Detect which cell encompasses the target text, then output its [X, Y] center coordinate. 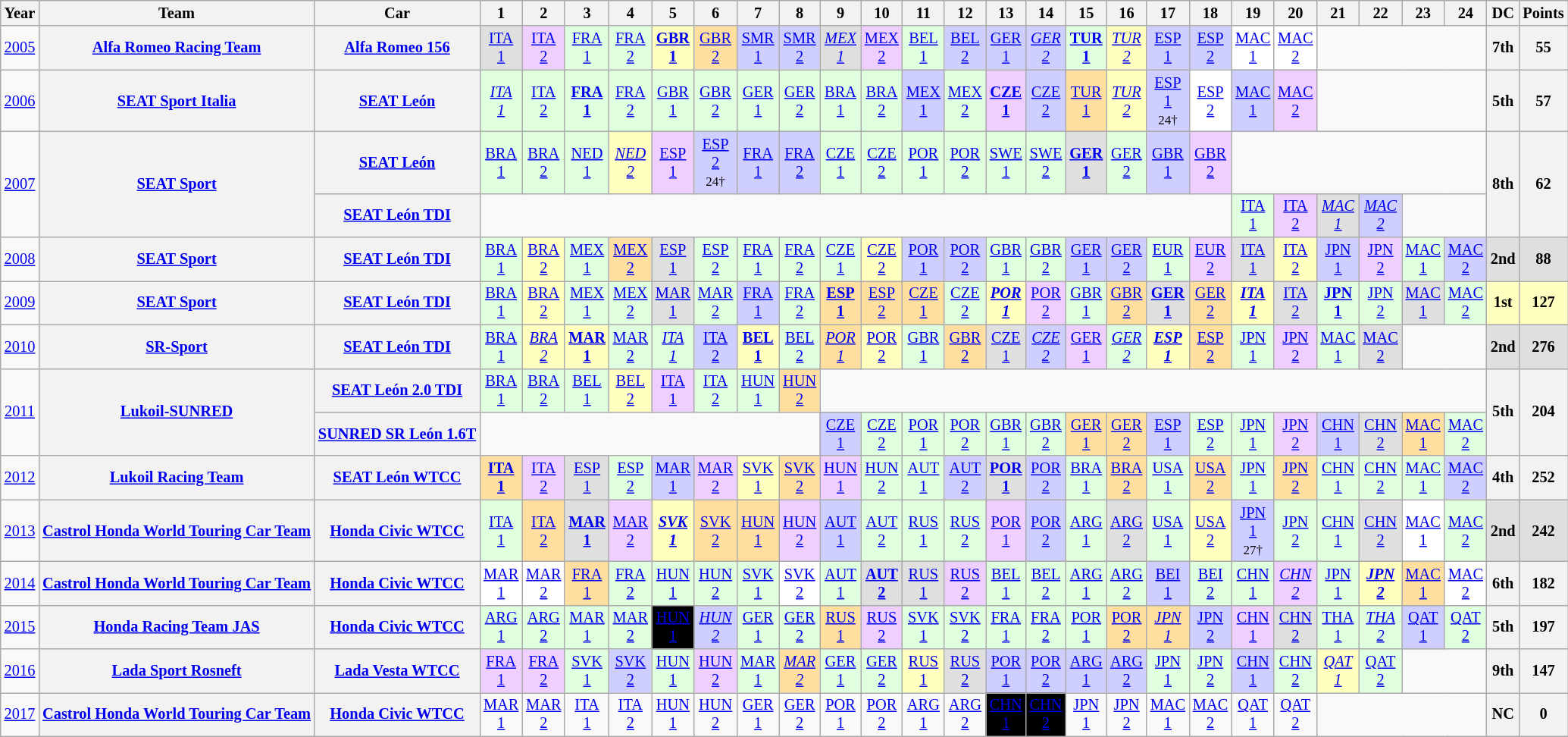
7 [758, 13]
2009 [20, 303]
THA2 [1381, 627]
ESP124† [1168, 101]
5 [673, 13]
18 [1210, 13]
2007 [20, 183]
ESP224† [715, 162]
19 [1253, 13]
7th [1504, 48]
2014 [20, 583]
182 [1543, 583]
DC [1504, 13]
Honda Racing Team JAS [177, 627]
20 [1295, 13]
242 [1543, 531]
Car [397, 13]
SEAT León WTCC [397, 478]
8th [1504, 183]
NED1 [587, 162]
Lukoil-SUNRED [177, 412]
8 [800, 13]
Points [1543, 13]
2015 [20, 627]
4th [1504, 478]
2006 [20, 101]
2010 [20, 347]
2016 [20, 671]
NC [1504, 714]
14 [1046, 13]
0 [1543, 714]
4 [631, 13]
62 [1543, 183]
9 [840, 13]
BEI2 [1210, 583]
11 [923, 13]
24 [1466, 13]
6th [1504, 583]
Alfa Romeo 156 [397, 48]
2012 [20, 478]
2 [543, 13]
Lada Sport Rosneft [177, 671]
2011 [20, 412]
SEAT León 2.0 TDI [397, 390]
21 [1338, 13]
Lukoil Racing Team [177, 478]
BEI1 [1168, 583]
2013 [20, 531]
THA1 [1338, 627]
Year [20, 13]
10 [882, 13]
22 [1381, 13]
2005 [20, 48]
127 [1543, 303]
147 [1543, 671]
Alfa Romeo Racing Team [177, 48]
252 [1543, 478]
EUR2 [1210, 259]
16 [1126, 13]
SWE1 [1006, 162]
2017 [20, 714]
SR-Sport [177, 347]
6 [715, 13]
197 [1543, 627]
SWE2 [1046, 162]
SUNRED SR León 1.6T [397, 434]
Lada Vesta WTCC [397, 671]
15 [1086, 13]
57 [1543, 101]
SMR1 [758, 48]
23 [1423, 13]
17 [1168, 13]
EUR1 [1168, 259]
204 [1543, 412]
3 [587, 13]
Team [177, 13]
55 [1543, 48]
JPN127† [1253, 531]
NED2 [631, 162]
12 [966, 13]
88 [1543, 259]
276 [1543, 347]
9th [1504, 671]
1 [501, 13]
2008 [20, 259]
SEAT Sport Italia [177, 101]
1st [1504, 303]
SMR2 [800, 48]
13 [1006, 13]
